Capture the cell that displays the provided text and extract its (X, Y) central coordinate. 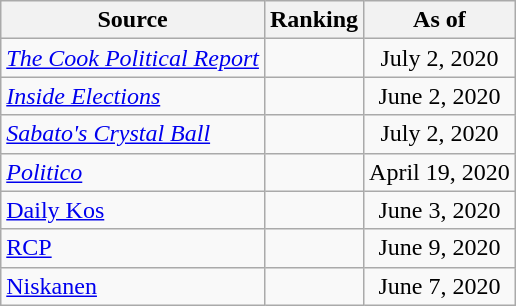
June 3, 2020 (440, 210)
April 19, 2020 (440, 172)
Inside Elections (133, 96)
Politico (133, 172)
Ranking (314, 20)
Source (133, 20)
Niskanen (133, 286)
Sabato's Crystal Ball (133, 134)
June 7, 2020 (440, 286)
Daily Kos (133, 210)
As of (440, 20)
June 9, 2020 (440, 248)
RCP (133, 248)
June 2, 2020 (440, 96)
The Cook Political Report (133, 58)
